Scan for the cell matching the given text and deliver its (X, Y) coordinate at center. 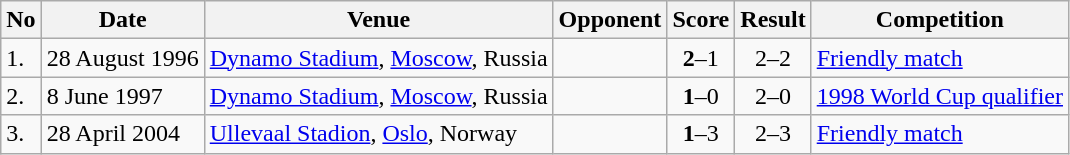
Competition (940, 20)
2–0 (773, 96)
2. (21, 96)
Result (773, 20)
Ullevaal Stadion, Oslo, Norway (378, 134)
1. (21, 58)
2–3 (773, 134)
3. (21, 134)
28 April 2004 (122, 134)
2–1 (701, 58)
No (21, 20)
Date (122, 20)
1–0 (701, 96)
8 June 1997 (122, 96)
Opponent (610, 20)
1998 World Cup qualifier (940, 96)
1–3 (701, 134)
28 August 1996 (122, 58)
Venue (378, 20)
Score (701, 20)
2–2 (773, 58)
